Pinpoint the cell where the given text exists, returning its (X, Y) midpoint coordinate. 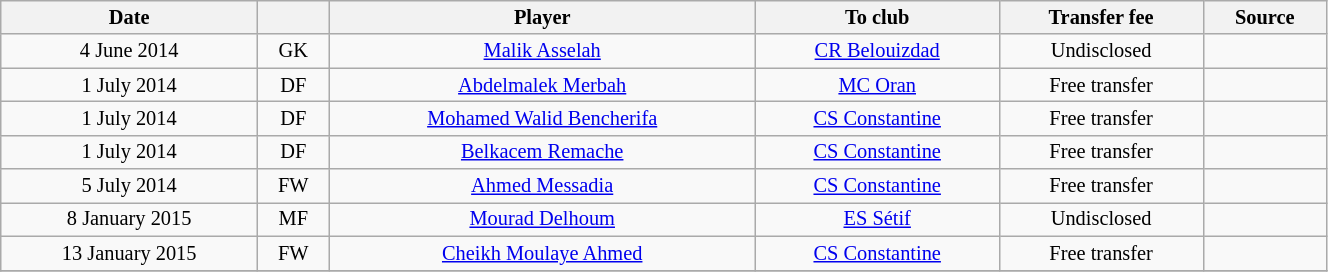
4 June 2014 (130, 51)
13 January 2015 (130, 253)
GK (294, 51)
To club (877, 17)
Malik Asselah (542, 51)
Source (1264, 17)
Abdelmalek Merbah (542, 85)
Transfer fee (1101, 17)
MF (294, 219)
Player (542, 17)
Mohamed Walid Bencherifa (542, 118)
Date (130, 17)
Cheikh Moulaye Ahmed (542, 253)
Ahmed Messadia (542, 186)
Mourad Delhoum (542, 219)
ES Sétif (877, 219)
8 January 2015 (130, 219)
MC Oran (877, 85)
Belkacem Remache (542, 152)
5 July 2014 (130, 186)
CR Belouizdad (877, 51)
